Pinpoint the cell where the given text exists, returning its [X, Y] midpoint coordinate. 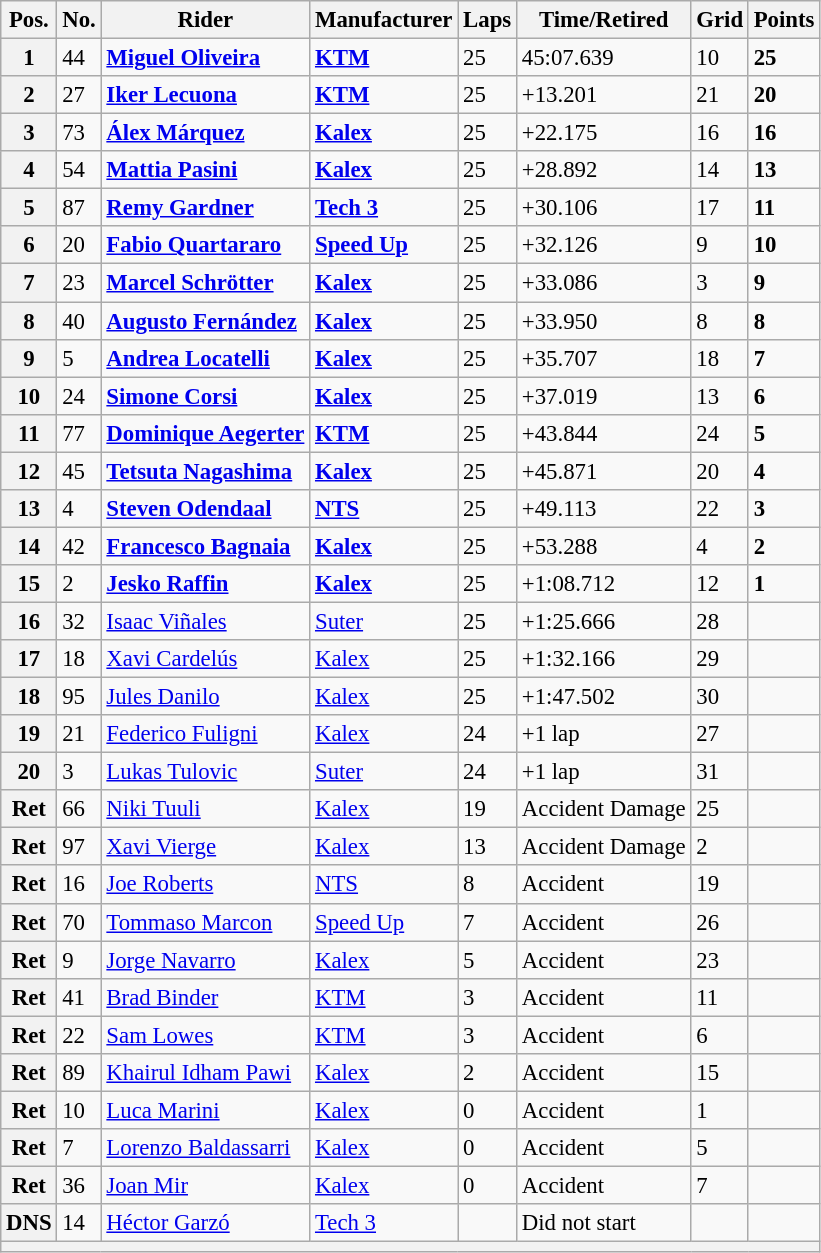
54 [79, 170]
Marcel Schrötter [206, 283]
77 [79, 433]
Federico Fuligni [206, 734]
+1:47.502 [604, 697]
Time/Retired [604, 20]
Steven Odendaal [206, 509]
+53.288 [604, 546]
45 [79, 471]
Niki Tuuli [206, 809]
40 [79, 321]
Lorenzo Baldassarri [206, 1148]
+1:25.666 [604, 621]
Francesco Bagnaia [206, 546]
+45.871 [604, 471]
32 [79, 621]
26 [720, 922]
Simone Corsi [206, 396]
No. [79, 20]
Miguel Oliveira [206, 58]
Grid [720, 20]
Points [784, 20]
+28.892 [604, 170]
Tommaso Marcon [206, 922]
Mattia Pasini [206, 170]
Andrea Locatelli [206, 358]
30 [720, 697]
Tetsuta Nagashima [206, 471]
Xavi Vierge [206, 847]
Laps [488, 20]
Héctor Garzó [206, 1223]
+22.175 [604, 133]
Álex Márquez [206, 133]
+43.844 [604, 433]
Joan Mir [206, 1185]
45:07.639 [604, 58]
+1:32.166 [604, 659]
+37.019 [604, 396]
+35.707 [604, 358]
+32.126 [604, 245]
Xavi Cardelús [206, 659]
+33.086 [604, 283]
Jules Danilo [206, 697]
28 [720, 621]
95 [79, 697]
Rider [206, 20]
Luca Marini [206, 1110]
97 [79, 847]
Did not start [604, 1223]
Iker Lecuona [206, 95]
Pos. [29, 20]
Jesko Raffin [206, 584]
70 [79, 922]
Brad Binder [206, 997]
41 [79, 997]
+1:08.712 [604, 584]
Joe Roberts [206, 885]
+13.201 [604, 95]
31 [720, 772]
+33.950 [604, 321]
Manufacturer [384, 20]
Khairul Idham Pawi [206, 1073]
+30.106 [604, 208]
DNS [29, 1223]
Fabio Quartararo [206, 245]
36 [79, 1185]
73 [79, 133]
44 [79, 58]
Dominique Aegerter [206, 433]
Lukas Tulovic [206, 772]
Remy Gardner [206, 208]
29 [720, 659]
89 [79, 1073]
Jorge Navarro [206, 960]
+49.113 [604, 509]
Isaac Viñales [206, 621]
42 [79, 546]
Augusto Fernández [206, 321]
87 [79, 208]
Sam Lowes [206, 1035]
66 [79, 809]
